Pinpoint the cell where the given text exists, returning its [X, Y] midpoint coordinate. 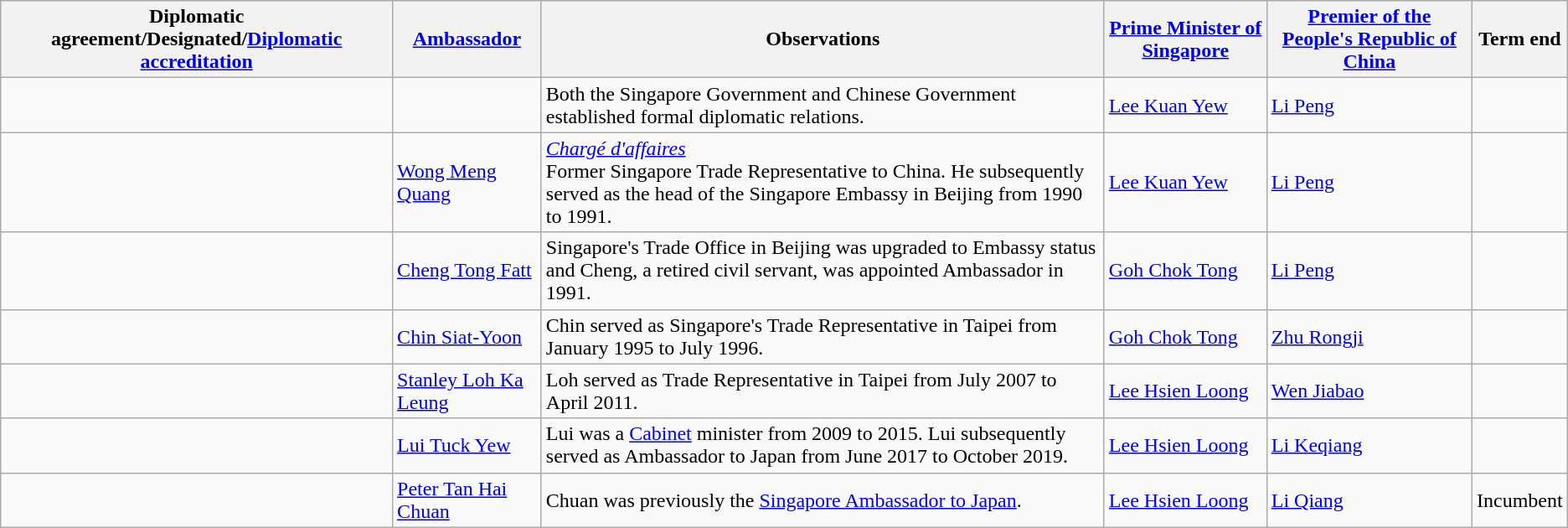
Observations [823, 39]
Chuan was previously the Singapore Ambassador to Japan. [823, 500]
Diplomatic agreement/Designated/Diplomatic accreditation [197, 39]
Wen Jiabao [1369, 391]
Lui was a Cabinet minister from 2009 to 2015. Lui subsequently served as Ambassador to Japan from June 2017 to October 2019. [823, 446]
Peter Tan Hai Chuan [467, 500]
Li Keqiang [1369, 446]
Loh served as Trade Representative in Taipei from July 2007 to April 2011. [823, 391]
Prime Minister of Singapore [1185, 39]
Chin Siat-Yoon [467, 337]
Zhu Rongji [1369, 337]
Singapore's Trade Office in Beijing was upgraded to Embassy status and Cheng, a retired civil servant, was appointed Ambassador in 1991. [823, 271]
Both the Singapore Government and Chinese Government established formal diplomatic relations. [823, 106]
Ambassador [467, 39]
Premier of the People's Republic of China [1369, 39]
Chin served as Singapore's Trade Representative in Taipei from January 1995 to July 1996. [823, 337]
Term end [1519, 39]
Cheng Tong Fatt [467, 271]
Wong Meng Quang [467, 183]
Li Qiang [1369, 500]
Incumbent [1519, 500]
Stanley Loh Ka Leung [467, 391]
Lui Tuck Yew [467, 446]
